Find where the given text appears and provide that cell's center as (X, Y) coordinate. 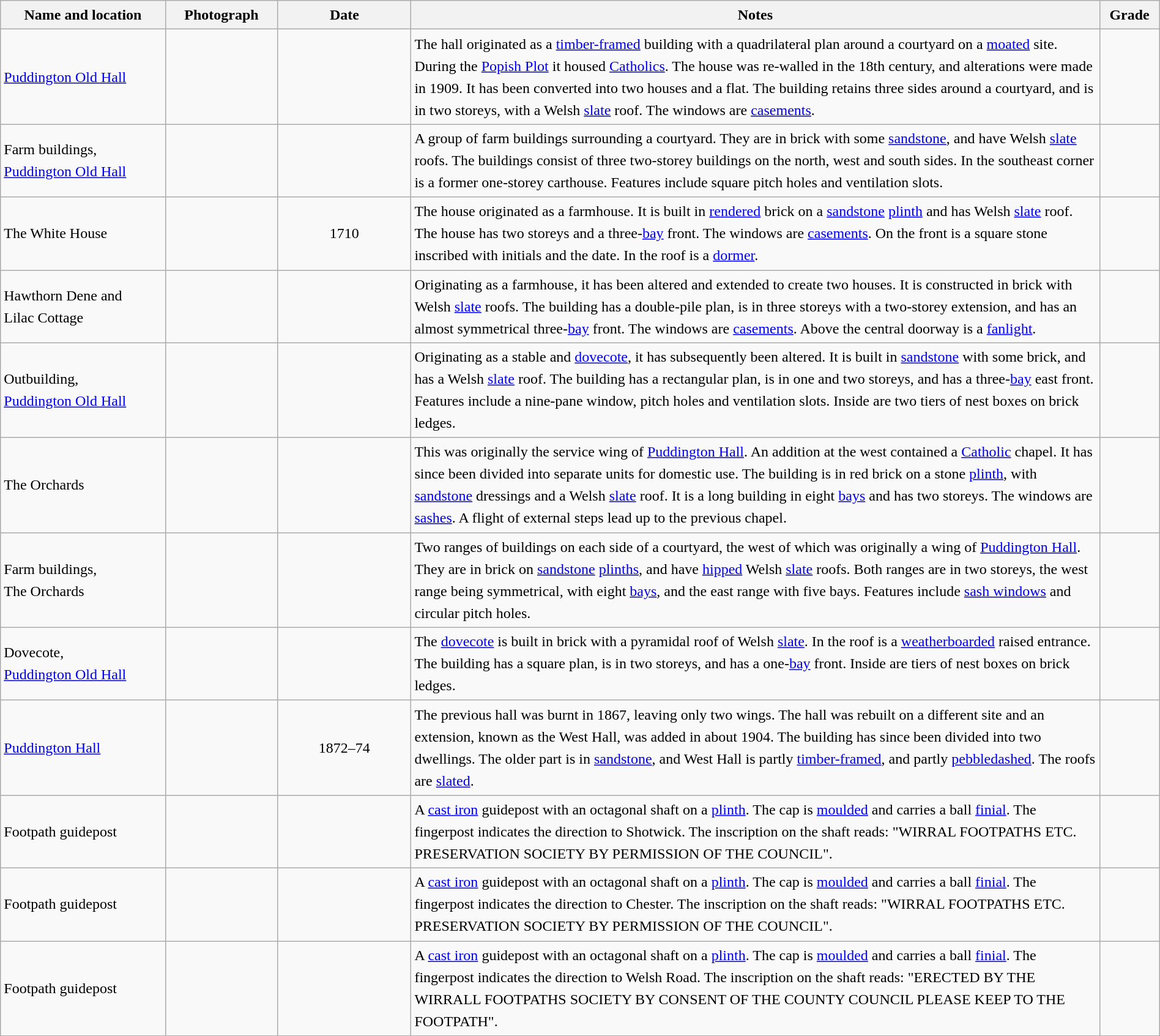
Dovecote,Puddington Old Hall (83, 663)
Grade (1129, 15)
The White House (83, 234)
Farm buildings,The Orchards (83, 580)
Date (344, 15)
The Orchards (83, 485)
1710 (344, 234)
Notes (755, 15)
Outbuilding,Puddington Old Hall (83, 390)
1872–74 (344, 748)
Photograph (221, 15)
Puddington Hall (83, 748)
Puddington Old Hall (83, 77)
Hawthorn Dene andLilac Cottage (83, 306)
Name and location (83, 15)
Farm buildings,Puddington Old Hall (83, 160)
